Extract the (X, Y) coordinate from the center of the cell holding the provided text.  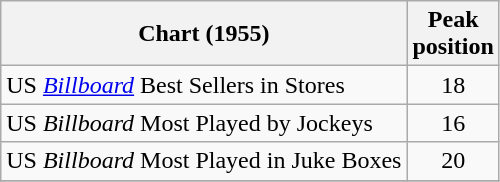
18 (453, 85)
20 (453, 161)
Peakposition (453, 34)
Chart (1955) (204, 34)
US Billboard Most Played by Jockeys (204, 123)
16 (453, 123)
US Billboard Most Played in Juke Boxes (204, 161)
US Billboard Best Sellers in Stores (204, 85)
